Output the [x, y] coordinate of the center of the cell containing the given text.  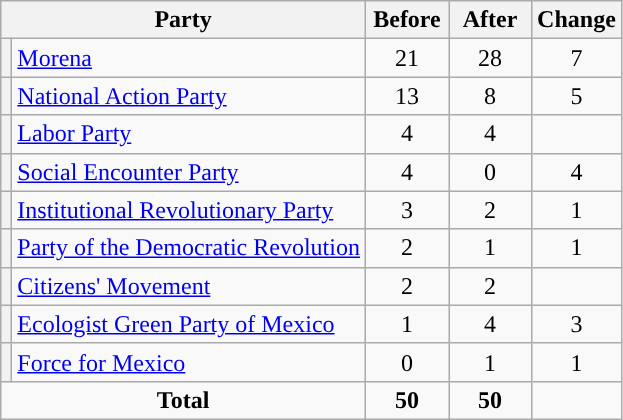
Change [577, 20]
13 [406, 96]
Force for Mexico [189, 362]
Party [184, 20]
Social Encounter Party [189, 172]
Morena [189, 58]
21 [406, 58]
After [490, 20]
28 [490, 58]
National Action Party [189, 96]
8 [490, 96]
Total [184, 400]
7 [577, 58]
Before [406, 20]
Party of the Democratic Revolution [189, 248]
Citizens' Movement [189, 286]
Labor Party [189, 134]
Ecologist Green Party of Mexico [189, 324]
5 [577, 96]
Institutional Revolutionary Party [189, 210]
